Pinpoint the cell where the given text exists, returning its (x, y) midpoint coordinate. 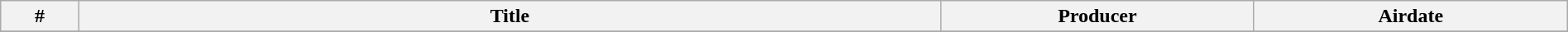
# (40, 16)
Producer (1097, 16)
Airdate (1411, 16)
Title (509, 16)
